Return (X, Y) of the center of cell containing provided text 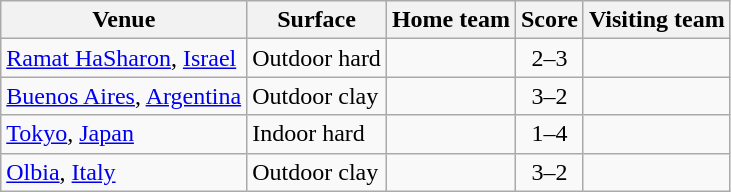
Surface (317, 20)
Ramat HaSharon, Israel (124, 58)
1–4 (549, 134)
Tokyo, Japan (124, 134)
Indoor hard (317, 134)
Visiting team (656, 20)
Olbia, Italy (124, 172)
Score (549, 20)
Outdoor hard (317, 58)
Home team (450, 20)
2–3 (549, 58)
Venue (124, 20)
Buenos Aires, Argentina (124, 96)
